Find where the given text appears and provide that cell's center as (x, y) coordinate. 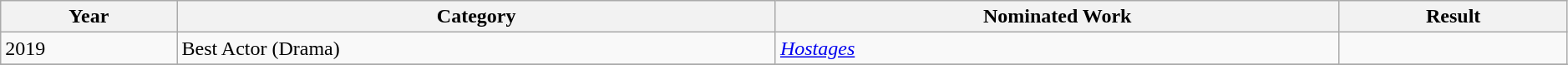
Nominated Work (1058, 17)
Category (476, 17)
2019 (89, 48)
Year (89, 17)
Hostages (1058, 48)
Result (1454, 17)
Best Actor (Drama) (476, 48)
